For the text-containing cell, return its midpoint in (X, Y) coordinate format. 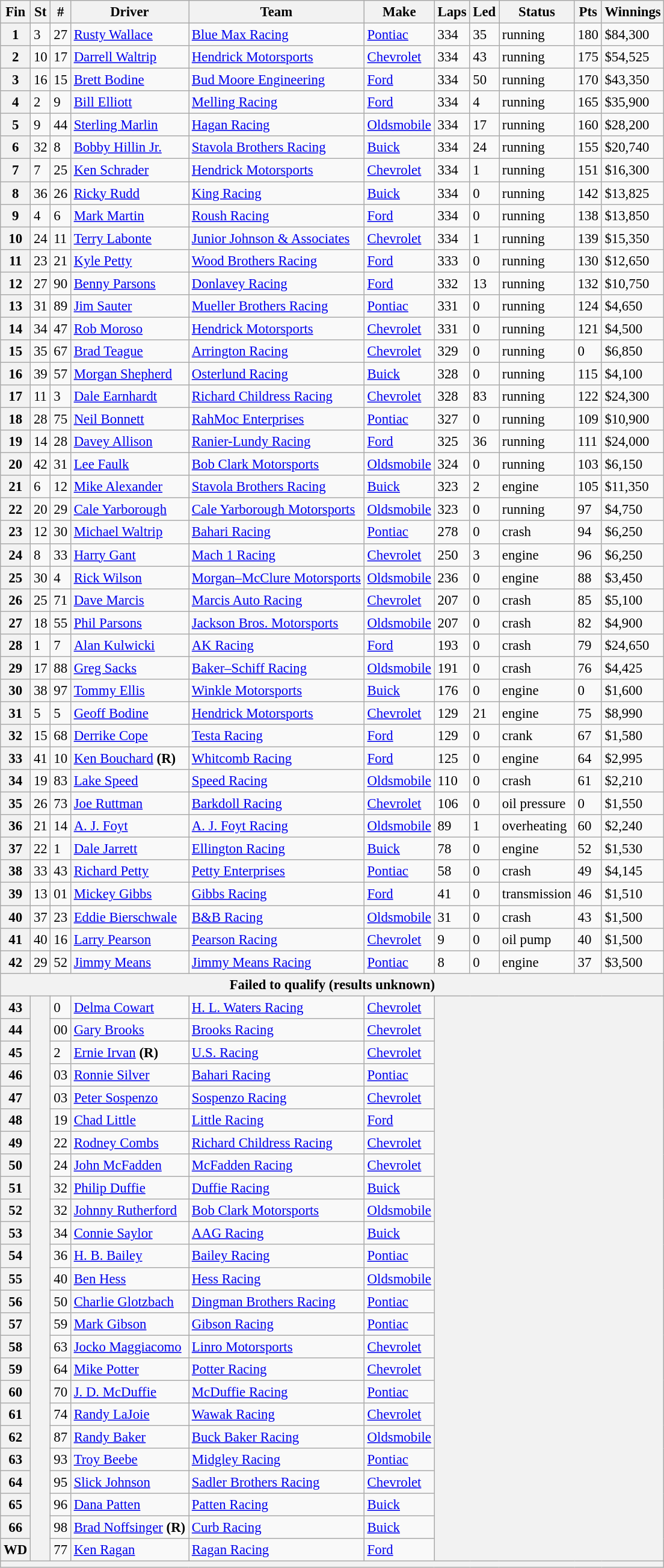
176 (452, 691)
$84,300 (633, 35)
WD (16, 1550)
110 (452, 781)
191 (452, 668)
Little Racing (277, 1120)
Melling Racing (277, 102)
Pearson Racing (277, 939)
Benny Parsons (129, 283)
155 (588, 147)
Sospenzo Racing (277, 1097)
327 (452, 419)
Ernie Irvan (R) (129, 1052)
51 (16, 1188)
Marcis Auto Racing (277, 600)
Rodney Combs (129, 1143)
121 (588, 329)
Pts (588, 12)
$1,600 (633, 691)
$10,900 (633, 419)
$2,995 (633, 759)
Rusty Wallace (129, 35)
Bailey Racing (277, 1256)
Jimmy Means Racing (277, 962)
# (60, 12)
Geoff Bodine (129, 713)
Ellington Racing (277, 849)
$6,850 (633, 351)
71 (60, 600)
$28,200 (633, 125)
Morgan–McClure Motorsports (277, 578)
Darrell Waltrip (129, 57)
Hagan Racing (277, 125)
$1,510 (633, 894)
$16,300 (633, 170)
53 (16, 1233)
90 (60, 283)
Arrington Racing (277, 351)
00 (60, 1030)
Duffie Racing (277, 1188)
Buck Baker Racing (277, 1437)
106 (452, 804)
Derrike Cope (129, 736)
Driver (129, 12)
Morgan Shepherd (129, 374)
U.S. Racing (277, 1052)
74 (60, 1415)
$1,550 (633, 804)
$12,650 (633, 261)
Ben Hess (129, 1279)
130 (588, 261)
Jackson Bros. Motorsports (277, 623)
$2,210 (633, 781)
Mach 1 Racing (277, 555)
Dingman Brothers Racing (277, 1301)
$24,300 (633, 397)
66 (16, 1528)
$6,150 (633, 465)
105 (588, 487)
RahMoc Enterprises (277, 419)
62 (16, 1437)
103 (588, 465)
Brad Teague (129, 351)
$2,240 (633, 826)
$4,500 (633, 329)
Charlie Glotzbach (129, 1301)
Sterling Marlin (129, 125)
Winkle Motorsports (277, 691)
87 (60, 1437)
Gary Brooks (129, 1030)
Peter Sospenzo (129, 1097)
Davey Allison (129, 442)
73 (60, 804)
Cale Yarborough Motorsports (277, 510)
Wood Brothers Racing (277, 261)
68 (60, 736)
B&B Racing (277, 917)
Neil Bonnett (129, 419)
Randy LaJoie (129, 1415)
Bobby Hillin Jr. (129, 147)
AK Racing (277, 646)
125 (452, 759)
Dale Jarrett (129, 849)
McDuffie Racing (277, 1392)
Delma Cowart (129, 1007)
Fin (16, 12)
Osterlund Racing (277, 374)
Petty Enterprises (277, 872)
45 (16, 1052)
Ragan Racing (277, 1550)
Junior Johnson & Associates (277, 238)
King Racing (277, 193)
Blue Max Racing (277, 35)
Baker–Schiff Racing (277, 668)
Connie Saylor (129, 1233)
165 (588, 102)
$20,740 (633, 147)
Failed to qualify (results unknown) (332, 984)
Dale Earnhardt (129, 397)
oil pressure (537, 804)
transmission (537, 894)
48 (16, 1120)
Brad Noffsinger (R) (129, 1528)
Rick Wilson (129, 578)
85 (588, 600)
193 (452, 646)
82 (588, 623)
Richard Petty (129, 872)
124 (588, 306)
325 (452, 442)
Laps (452, 12)
Troy Beebe (129, 1460)
Jim Sauter (129, 306)
oil pump (537, 939)
$1,580 (633, 736)
$24,650 (633, 646)
$4,900 (633, 623)
Ken Bouchard (R) (129, 759)
$13,825 (633, 193)
Lee Faulk (129, 465)
Phil Parsons (129, 623)
Michael Waltrip (129, 532)
142 (588, 193)
Patten Racing (277, 1505)
Eddie Bierschwale (129, 917)
Hess Racing (277, 1279)
$4,145 (633, 872)
Slick Johnson (129, 1483)
$54,525 (633, 57)
132 (588, 283)
170 (588, 80)
76 (588, 668)
Ranier-Lundy Racing (277, 442)
115 (588, 374)
Potter Racing (277, 1369)
$3,450 (633, 578)
Lake Speed (129, 781)
Linro Motorsports (277, 1347)
J. D. McDuffie (129, 1392)
$15,350 (633, 238)
Midgley Racing (277, 1460)
Wawak Racing (277, 1415)
Jimmy Means (129, 962)
Mike Alexander (129, 487)
Cale Yarborough (129, 510)
151 (588, 170)
John McFadden (129, 1165)
Led (485, 12)
Harry Gant (129, 555)
Kyle Petty (129, 261)
329 (452, 351)
111 (588, 442)
$35,900 (633, 102)
Ken Ragan (129, 1550)
crank (537, 736)
Randy Baker (129, 1437)
$4,750 (633, 510)
79 (588, 646)
$3,500 (633, 962)
Dave Marcis (129, 600)
Donlavey Racing (277, 283)
Gibbs Racing (277, 894)
overheating (537, 826)
54 (16, 1256)
Barkdoll Racing (277, 804)
Greg Sacks (129, 668)
Philip Duffie (129, 1188)
$4,650 (633, 306)
65 (16, 1505)
Larry Pearson (129, 939)
Rob Moroso (129, 329)
Chad Little (129, 1120)
Terry Labonte (129, 238)
139 (588, 238)
180 (588, 35)
McFadden Racing (277, 1165)
Tommy Ellis (129, 691)
$13,850 (633, 215)
332 (452, 283)
175 (588, 57)
Speed Racing (277, 781)
A. J. Foyt (129, 826)
94 (588, 532)
Dana Patten (129, 1505)
236 (452, 578)
Testa Racing (277, 736)
Whitcomb Racing (277, 759)
Johnny Rutherford (129, 1211)
138 (588, 215)
Sadler Brothers Racing (277, 1483)
278 (452, 532)
77 (60, 1550)
Brooks Racing (277, 1030)
Ronnie Silver (129, 1075)
Bill Elliott (129, 102)
$8,990 (633, 713)
$24,000 (633, 442)
95 (60, 1483)
Mickey Gibbs (129, 894)
Joe Ruttman (129, 804)
Ricky Rudd (129, 193)
$11,350 (633, 487)
$4,425 (633, 668)
324 (452, 465)
160 (588, 125)
Jocko Maggiacomo (129, 1347)
Brett Bodine (129, 80)
Mark Martin (129, 215)
70 (60, 1392)
Winnings (633, 12)
Mike Potter (129, 1369)
Curb Racing (277, 1528)
250 (452, 555)
Alan Kulwicki (129, 646)
98 (60, 1528)
Bud Moore Engineering (277, 80)
AAG Racing (277, 1233)
Make (399, 12)
$4,100 (633, 374)
Gibson Racing (277, 1324)
St (41, 12)
H. B. Bailey (129, 1256)
H. L. Waters Racing (277, 1007)
$43,350 (633, 80)
Mueller Brothers Racing (277, 306)
109 (588, 419)
$5,100 (633, 600)
Roush Racing (277, 215)
78 (452, 849)
333 (452, 261)
Mark Gibson (129, 1324)
A. J. Foyt Racing (277, 826)
Ken Schrader (129, 170)
122 (588, 397)
93 (60, 1460)
56 (16, 1301)
$10,750 (633, 283)
Status (537, 12)
$1,530 (633, 849)
01 (60, 894)
Team (277, 12)
